Extract the [X, Y] coordinate from the center of the cell holding the provided text.  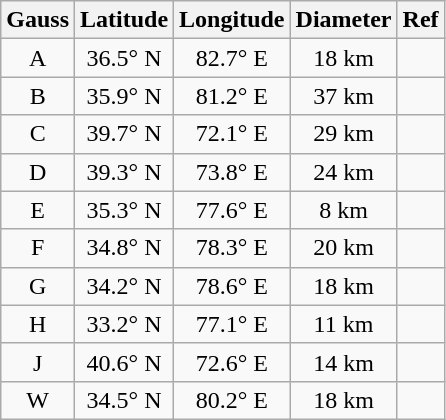
20 km [344, 248]
39.7° N [124, 134]
G [38, 286]
A [38, 58]
73.8° E [232, 172]
77.1° E [232, 324]
34.8° N [124, 248]
Diameter [344, 20]
J [38, 362]
B [38, 96]
C [38, 134]
H [38, 324]
35.3° N [124, 210]
40.6° N [124, 362]
77.6° E [232, 210]
35.9° N [124, 96]
72.6° E [232, 362]
37 km [344, 96]
78.3° E [232, 248]
F [38, 248]
E [38, 210]
Longitude [232, 20]
82.7° E [232, 58]
39.3° N [124, 172]
81.2° E [232, 96]
Ref [420, 20]
Latitude [124, 20]
34.5° N [124, 400]
24 km [344, 172]
D [38, 172]
72.1° E [232, 134]
36.5° N [124, 58]
14 km [344, 362]
33.2° N [124, 324]
11 km [344, 324]
W [38, 400]
78.6° E [232, 286]
8 km [344, 210]
34.2° N [124, 286]
80.2° E [232, 400]
29 km [344, 134]
Gauss [38, 20]
